Extract the (x, y) coordinate from the center of the cell holding the provided text.  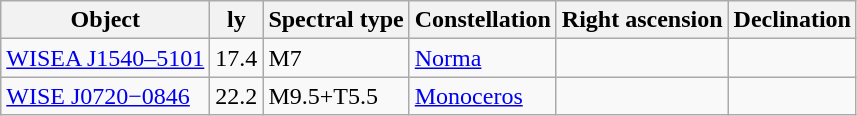
M7 (336, 58)
WISE J0720−0846 (106, 96)
Declination (792, 20)
Constellation (482, 20)
17.4 (236, 58)
M9.5+T5.5 (336, 96)
Right ascension (642, 20)
Object (106, 20)
Norma (482, 58)
22.2 (236, 96)
ly (236, 20)
Monoceros (482, 96)
Spectral type (336, 20)
WISEA J1540–5101 (106, 58)
